Pinpoint the cell where the given text exists, returning its (X, Y) midpoint coordinate. 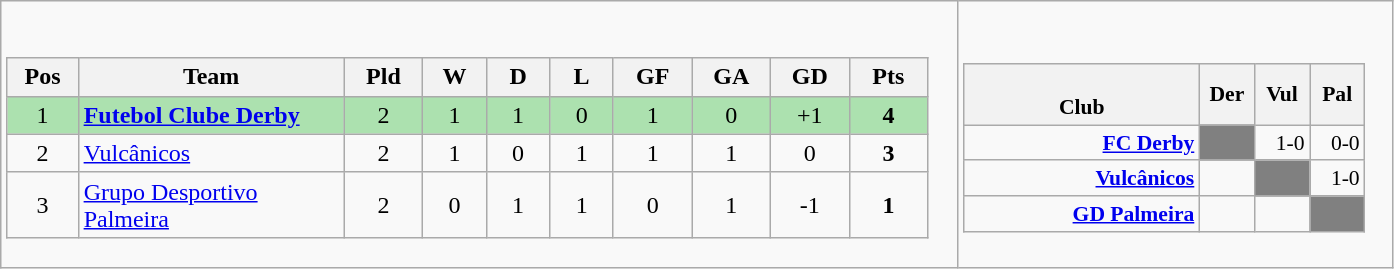
Team (211, 77)
GD (810, 77)
W (455, 77)
+1 (810, 115)
Pts (888, 77)
Grupo Desportivo Palmeira (211, 204)
4 (888, 115)
Der (1226, 94)
L (582, 77)
Vul (1282, 94)
GF (652, 77)
Club Der Vul Pal FC Derby 1-0 0-0 Vulcânicos 1-0 GD Palmeira (1176, 134)
Pld (384, 77)
Pos (42, 77)
FC Derby (1082, 143)
D (518, 77)
-1 (810, 204)
Pos Team Pld W D L GF GA GD Pts 1 Futebol Clube Derby 2 1 1 0 1 0 +1 4 2 Vulcânicos 2 1 0 1 1 1 0 3 3 Grupo Desportivo Palmeira 2 0 1 1 0 1 -1 1 (480, 134)
Futebol Clube Derby (211, 115)
Pal (1338, 94)
0-0 (1338, 143)
GA (732, 77)
GD Palmeira (1082, 214)
Club (1082, 94)
